Determine the (X, Y) coordinate at the center of the cell enclosing the given text.  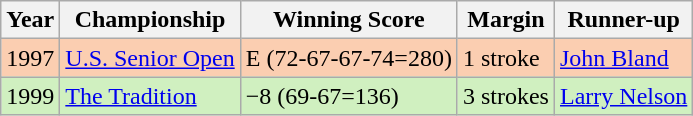
1999 (30, 96)
Winning Score (348, 20)
Margin (506, 20)
The Tradition (150, 96)
E (72-67-67-74=280) (348, 58)
1997 (30, 58)
Larry Nelson (623, 96)
Year (30, 20)
U.S. Senior Open (150, 58)
1 stroke (506, 58)
Championship (150, 20)
John Bland (623, 58)
−8 (69-67=136) (348, 96)
Runner-up (623, 20)
3 strokes (506, 96)
